Find where the given text appears and provide that cell's center as [x, y] coordinate. 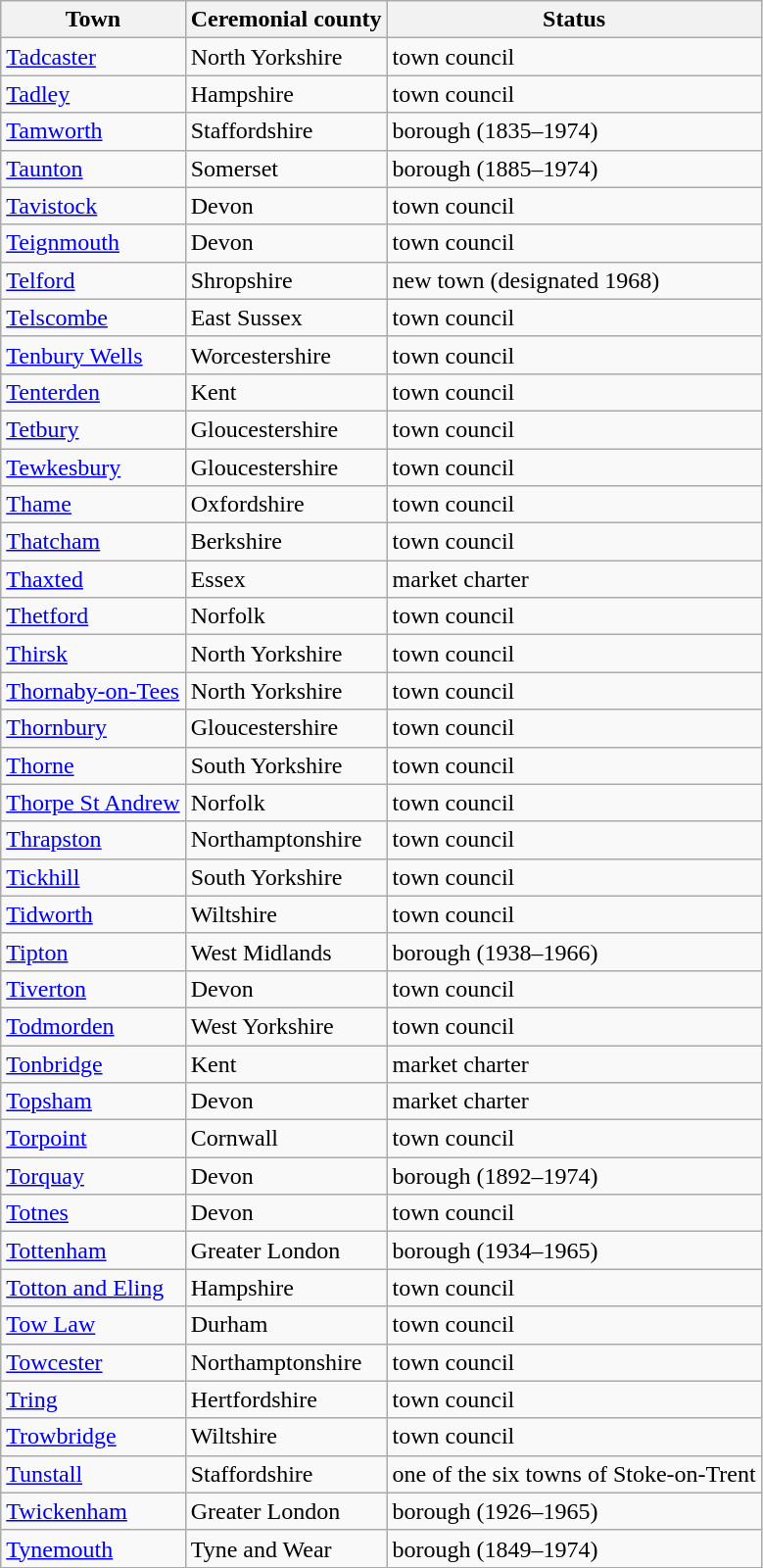
Tidworth [93, 914]
Twickenham [93, 1511]
Trowbridge [93, 1437]
Torpoint [93, 1139]
borough (1849–1974) [574, 1548]
Shropshire [286, 280]
Tadcaster [93, 57]
Thatcham [93, 542]
Tenbury Wells [93, 355]
Worcestershire [286, 355]
borough (1885–1974) [574, 169]
Thornbury [93, 728]
Durham [286, 1325]
Essex [286, 579]
Somerset [286, 169]
Tewkesbury [93, 467]
Thaxted [93, 579]
Tunstall [93, 1474]
Ceremonial county [286, 20]
West Yorkshire [286, 1026]
Thame [93, 505]
Totton and Eling [93, 1288]
Topsham [93, 1102]
Hertfordshire [286, 1399]
Status [574, 20]
Telscombe [93, 318]
Tamworth [93, 131]
Tipton [93, 952]
Thorpe St Andrew [93, 803]
Tetbury [93, 429]
Teignmouth [93, 243]
Cornwall [286, 1139]
Thirsk [93, 654]
Tavistock [93, 206]
Tyne and Wear [286, 1548]
Telford [93, 280]
Tynemouth [93, 1548]
Tenterden [93, 392]
new town (designated 1968) [574, 280]
Tiverton [93, 989]
Towcester [93, 1362]
East Sussex [286, 318]
Tonbridge [93, 1063]
Tadley [93, 94]
Oxfordshire [286, 505]
Town [93, 20]
borough (1926–1965) [574, 1511]
Taunton [93, 169]
Totnes [93, 1213]
borough (1835–1974) [574, 131]
borough (1934–1965) [574, 1250]
Torquay [93, 1176]
Thornaby-on-Tees [93, 691]
Berkshire [286, 542]
Tottenham [93, 1250]
Todmorden [93, 1026]
Tickhill [93, 877]
borough (1892–1974) [574, 1176]
West Midlands [286, 952]
borough (1938–1966) [574, 952]
one of the six towns of Stoke-on-Trent [574, 1474]
Thetford [93, 616]
Thrapston [93, 840]
Tow Law [93, 1325]
Thorne [93, 765]
Tring [93, 1399]
